Identify which cell holds the provided text, then report its (x, y) central coordinate. 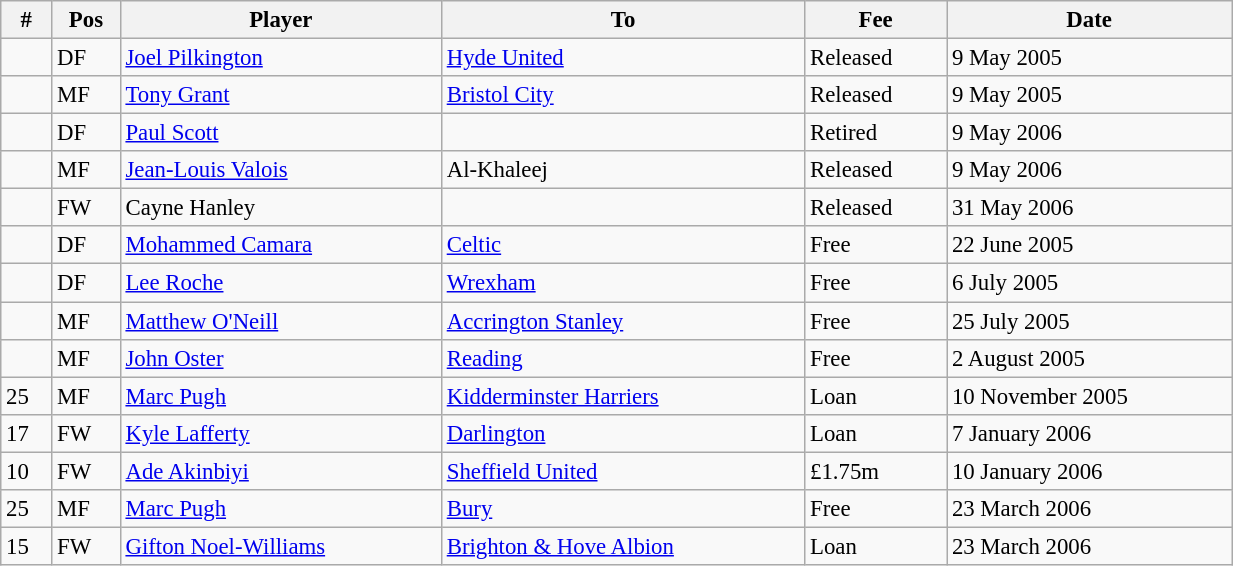
10 November 2005 (1090, 396)
Darlington (622, 433)
Paul Scott (280, 133)
22 June 2005 (1090, 245)
Reading (622, 358)
# (26, 20)
Pos (86, 20)
6 July 2005 (1090, 283)
31 May 2006 (1090, 208)
Al-Khaleej (622, 170)
Joel Pilkington (280, 58)
17 (26, 433)
Brighton & Hove Albion (622, 546)
Date (1090, 20)
Matthew O'Neill (280, 321)
To (622, 20)
10 (26, 471)
10 January 2006 (1090, 471)
2 August 2005 (1090, 358)
Accrington Stanley (622, 321)
15 (26, 546)
Jean-Louis Valois (280, 170)
Hyde United (622, 58)
Wrexham (622, 283)
Kidderminster Harriers (622, 396)
Bury (622, 509)
25 July 2005 (1090, 321)
John Oster (280, 358)
Kyle Lafferty (280, 433)
£1.75m (876, 471)
Sheffield United (622, 471)
Ade Akinbiyi (280, 471)
Gifton Noel-Williams (280, 546)
Retired (876, 133)
Cayne Hanley (280, 208)
Lee Roche (280, 283)
7 January 2006 (1090, 433)
Bristol City (622, 95)
Fee (876, 20)
Celtic (622, 245)
Mohammed Camara (280, 245)
Tony Grant (280, 95)
Player (280, 20)
